Return the (X, Y) coordinate for the center point of the cell that contains the specified text.  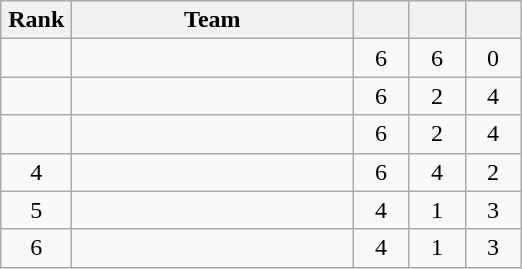
0 (493, 58)
Team (212, 20)
5 (36, 210)
Rank (36, 20)
